Find where the given text appears and provide that cell's center as (X, Y) coordinate. 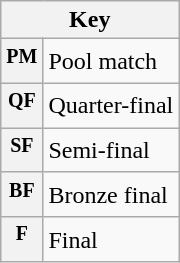
Quarter-final (111, 106)
BF (22, 194)
Final (111, 240)
Pool match (111, 62)
Bronze final (111, 194)
F (22, 240)
PM (22, 62)
QF (22, 106)
SF (22, 150)
Semi-final (111, 150)
Key (90, 20)
